Pinpoint the cell where the given text exists, returning its (X, Y) midpoint coordinate. 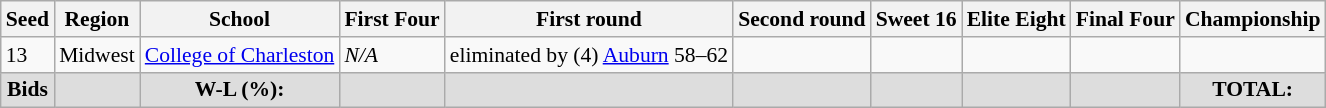
Bids (28, 90)
Region (97, 19)
School (240, 19)
13 (28, 55)
First Four (392, 19)
College of Charleston (240, 55)
Championship (1253, 19)
Seed (28, 19)
N/A (392, 55)
Midwest (97, 55)
W-L (%): (240, 90)
First round (589, 19)
Final Four (1126, 19)
Sweet 16 (916, 19)
eliminated by (4) Auburn 58–62 (589, 55)
Elite Eight (1016, 19)
Second round (802, 19)
TOTAL: (1253, 90)
